Output the (X, Y) coordinate of the center of the cell containing the given text.  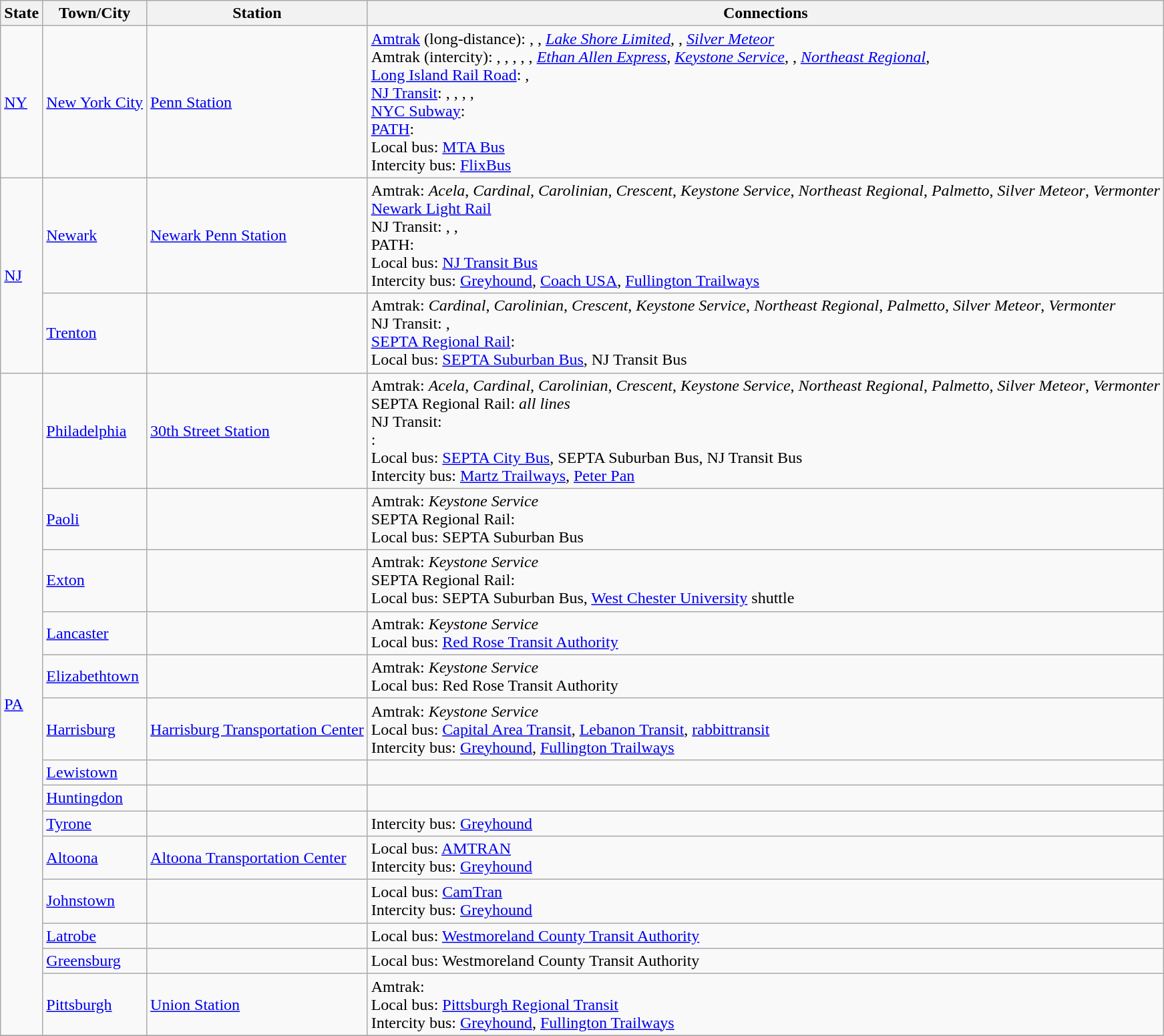
Altoona (95, 858)
Huntingdon (95, 798)
Trenton (95, 333)
Connections (765, 13)
PA (21, 704)
Pittsburgh (95, 1005)
Greensburg (95, 961)
Amtrak: Keystone Service SEPTA Regional Rail: Local bus: SEPTA Suburban Bus, West Chester University shuttle (765, 580)
Johnstown (95, 902)
Exton (95, 580)
Union Station (258, 1005)
30th Street Station (258, 430)
Newark Penn Station (258, 235)
Lancaster (95, 633)
Philadelphia (95, 430)
NJ (21, 275)
Altoona Transportation Center (258, 858)
Harrisburg (95, 729)
Tyrone (95, 824)
Penn Station (258, 102)
Amtrak: Keystone Service Local bus: Capital Area Transit, Lebanon Transit, rabbittransit Intercity bus: Greyhound, Fullington Trailways (765, 729)
Paoli (95, 519)
NY (21, 102)
Harrisburg Transportation Center (258, 729)
Newark (95, 235)
New York City (95, 102)
Latrobe (95, 936)
Amtrak: Keystone Service SEPTA Regional Rail: Local bus: SEPTA Suburban Bus (765, 519)
Town/City (95, 13)
State (21, 13)
Local bus: CamTran Intercity bus: Greyhound (765, 902)
Local bus: AMTRAN Intercity bus: Greyhound (765, 858)
Intercity bus: Greyhound (765, 824)
Lewistown (95, 772)
Amtrak: Local bus: Pittsburgh Regional Transit Intercity bus: Greyhound, Fullington Trailways (765, 1005)
Station (258, 13)
Elizabethtown (95, 676)
